Scan for the cell matching the given text and deliver its [X, Y] coordinate at center. 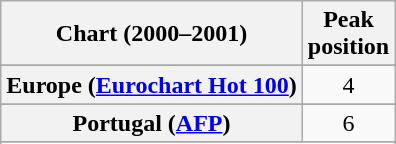
Portugal (AFP) [152, 123]
4 [348, 85]
Europe (Eurochart Hot 100) [152, 85]
6 [348, 123]
Chart (2000–2001) [152, 34]
Peakposition [348, 34]
